Return (x, y) of the center of cell containing provided text 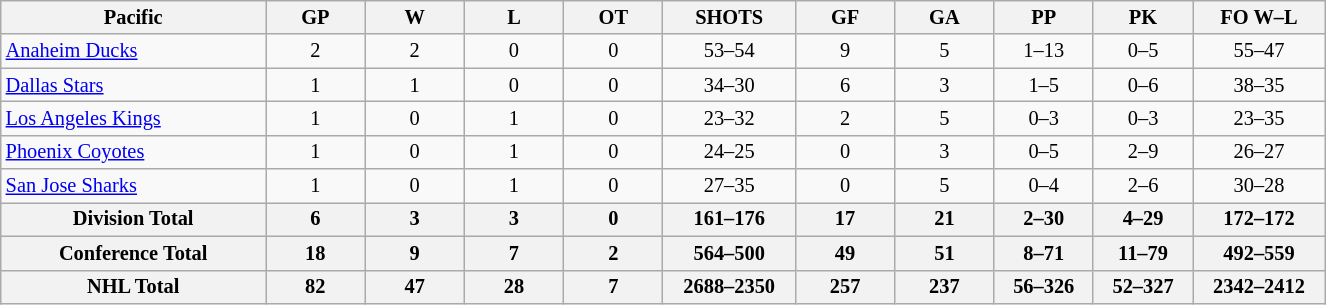
27–35 (729, 186)
23–32 (729, 118)
56–326 (1044, 287)
Anaheim Ducks (134, 51)
GA (944, 17)
Los Angeles Kings (134, 118)
82 (316, 287)
492–559 (1260, 253)
47 (414, 287)
2688–2350 (729, 287)
237 (944, 287)
23–35 (1260, 118)
San Jose Sharks (134, 186)
26–27 (1260, 152)
2–6 (1142, 186)
0–4 (1044, 186)
18 (316, 253)
30–28 (1260, 186)
21 (944, 219)
Phoenix Coyotes (134, 152)
PP (1044, 17)
W (414, 17)
52–327 (1142, 287)
OT (614, 17)
GF (844, 17)
257 (844, 287)
2342–2412 (1260, 287)
161–176 (729, 219)
Division Total (134, 219)
55–47 (1260, 51)
4–29 (1142, 219)
1–13 (1044, 51)
L (514, 17)
2–30 (1044, 219)
1–5 (1044, 85)
GP (316, 17)
Dallas Stars (134, 85)
564–500 (729, 253)
2–9 (1142, 152)
172–172 (1260, 219)
28 (514, 287)
PK (1142, 17)
Conference Total (134, 253)
53–54 (729, 51)
FO W–L (1260, 17)
11–79 (1142, 253)
Pacific (134, 17)
SHOTS (729, 17)
NHL Total (134, 287)
34–30 (729, 85)
49 (844, 253)
24–25 (729, 152)
0–6 (1142, 85)
51 (944, 253)
38–35 (1260, 85)
8–71 (1044, 253)
17 (844, 219)
